Scan for the cell matching the given text and deliver its (X, Y) coordinate at center. 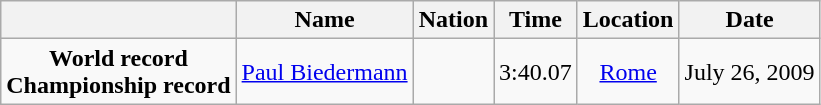
July 26, 2009 (750, 72)
World record Championship record (118, 72)
Time (536, 20)
Date (750, 20)
3:40.07 (536, 72)
Paul Biedermann (324, 72)
Nation (453, 20)
Name (324, 20)
Location (628, 20)
Rome (628, 72)
